Return the (X, Y) coordinate for the center point of the cell that contains the specified text.  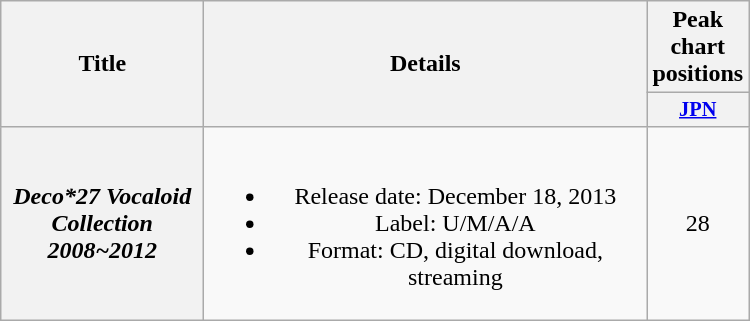
Deco*27 Vocaloid Collection 2008~2012 (102, 223)
JPN (698, 110)
Details (426, 64)
Title (102, 64)
Peak chart positions (698, 47)
Release date: December 18, 2013Label: U/M/A/AFormat: CD, digital download, streaming (426, 223)
28 (698, 223)
